Locate the cell with the specified text and output its [X, Y] center coordinate. 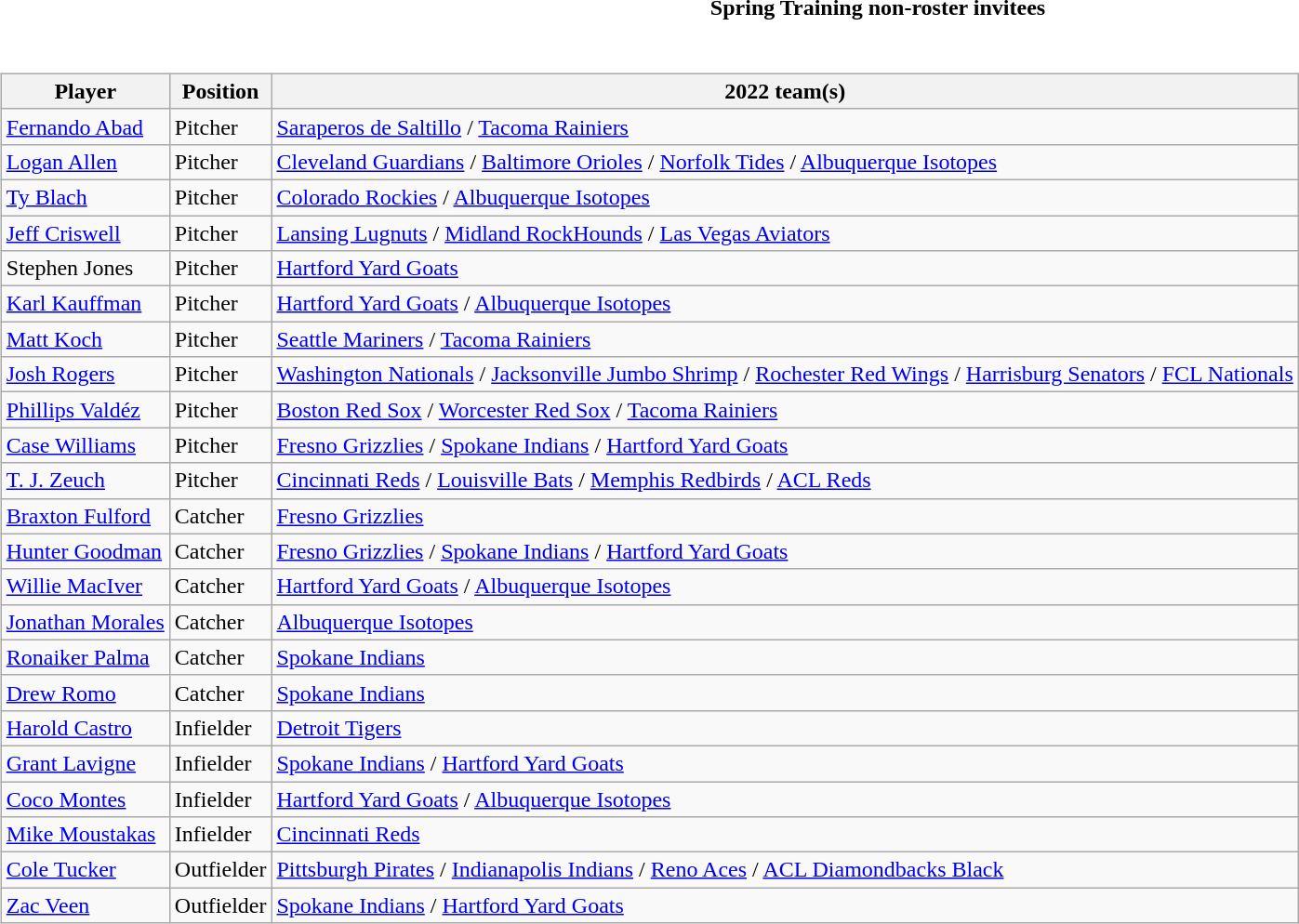
T. J. Zeuch [86, 481]
Zac Veen [86, 905]
Cincinnati Reds / Louisville Bats / Memphis Redbirds / ACL Reds [785, 481]
Drew Romo [86, 693]
Cole Tucker [86, 870]
Ty Blach [86, 197]
Saraperos de Saltillo / Tacoma Rainiers [785, 126]
Pittsburgh Pirates / Indianapolis Indians / Reno Aces / ACL Diamondbacks Black [785, 870]
Josh Rogers [86, 375]
Colorado Rockies / Albuquerque Isotopes [785, 197]
Boston Red Sox / Worcester Red Sox / Tacoma Rainiers [785, 410]
Coco Montes [86, 799]
Phillips Valdéz [86, 410]
Braxton Fulford [86, 516]
Hunter Goodman [86, 551]
Case Williams [86, 445]
Cincinnati Reds [785, 835]
Grant Lavigne [86, 763]
Logan Allen [86, 162]
Mike Moustakas [86, 835]
Position [220, 91]
Washington Nationals / Jacksonville Jumbo Shrimp / Rochester Red Wings / Harrisburg Senators / FCL Nationals [785, 375]
Lansing Lugnuts / Midland RockHounds / Las Vegas Aviators [785, 233]
Albuquerque Isotopes [785, 622]
Harold Castro [86, 728]
Cleveland Guardians / Baltimore Orioles / Norfolk Tides / Albuquerque Isotopes [785, 162]
Jeff Criswell [86, 233]
Matt Koch [86, 339]
Hartford Yard Goats [785, 269]
Detroit Tigers [785, 728]
Fernando Abad [86, 126]
Ronaiker Palma [86, 657]
Stephen Jones [86, 269]
Fresno Grizzlies [785, 516]
Player [86, 91]
2022 team(s) [785, 91]
Karl Kauffman [86, 304]
Seattle Mariners / Tacoma Rainiers [785, 339]
Willie MacIver [86, 587]
Jonathan Morales [86, 622]
